Capture the cell that displays the provided text and extract its [x, y] central coordinate. 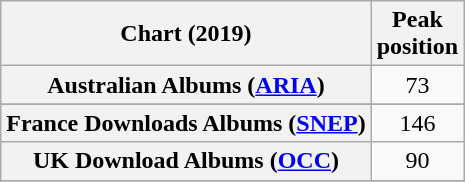
90 [417, 161]
73 [417, 85]
France Downloads Albums (SNEP) [186, 123]
Australian Albums (ARIA) [186, 85]
UK Download Albums (OCC) [186, 161]
Peakposition [417, 34]
Chart (2019) [186, 34]
146 [417, 123]
